Find where the given text appears and provide that cell's center as (x, y) coordinate. 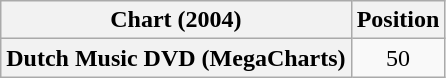
Position (398, 20)
Dutch Music DVD (MegaCharts) (176, 58)
50 (398, 58)
Chart (2004) (176, 20)
